Capture the cell that displays the provided text and extract its (X, Y) central coordinate. 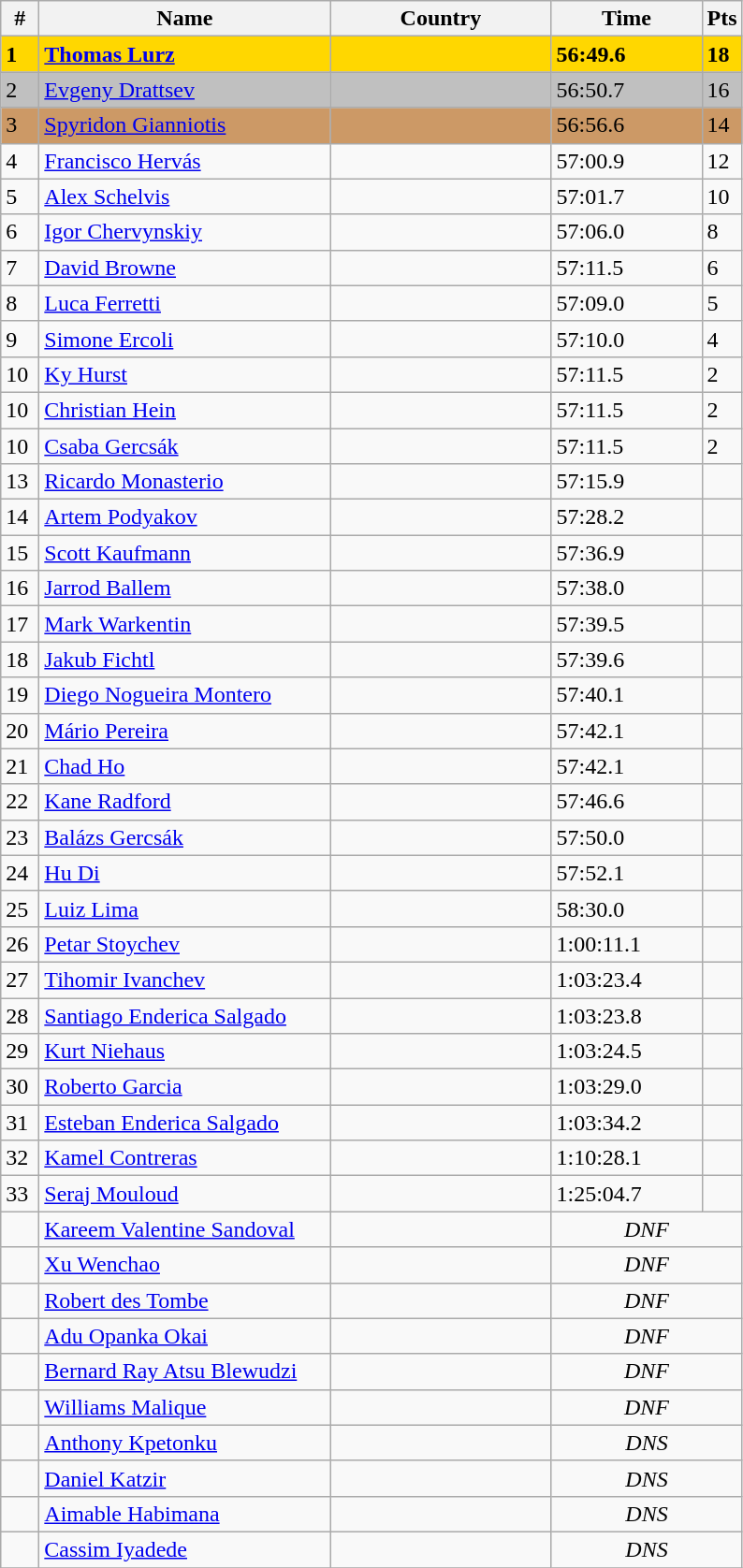
29 (21, 1052)
27 (21, 980)
1 (21, 54)
Esteban Enderica Salgado (185, 1123)
Country (441, 19)
57:39.6 (627, 660)
# (21, 19)
9 (21, 339)
Kareem Valentine Sandoval (185, 1229)
57:38.0 (627, 588)
57:06.0 (627, 232)
1:03:34.2 (627, 1123)
Kamel Contreras (185, 1158)
19 (21, 695)
17 (21, 624)
Name (185, 19)
1:03:23.4 (627, 980)
Simone Ercoli (185, 339)
Cassim Iyadede (185, 1549)
Roberto Garcia (185, 1087)
Luca Ferretti (185, 303)
Francisco Hervás (185, 161)
1:03:23.8 (627, 1015)
Kurt Niehaus (185, 1052)
Christian Hein (185, 410)
Chad Ho (185, 766)
15 (21, 553)
Anthony Kpetonku (185, 1443)
3 (21, 125)
Evgeny Drattsev (185, 90)
Mark Warkentin (185, 624)
26 (21, 944)
57:50.0 (627, 837)
1:03:29.0 (627, 1087)
57:09.0 (627, 303)
Xu Wenchao (185, 1265)
Artem Podyakov (185, 517)
28 (21, 1015)
Ky Hurst (185, 374)
Scott Kaufmann (185, 553)
Bernard Ray Atsu Blewudzi (185, 1372)
1:25:04.7 (627, 1194)
Daniel Katzir (185, 1478)
20 (21, 731)
56:50.7 (627, 90)
32 (21, 1158)
21 (21, 766)
57:40.1 (627, 695)
57:36.9 (627, 553)
57:01.7 (627, 196)
Aimable Habimana (185, 1514)
Petar Stoychev (185, 944)
Hu Di (185, 873)
31 (21, 1123)
Igor Chervynskiy (185, 232)
Adu Opanka Okai (185, 1336)
Spyridon Gianniotis (185, 125)
57:28.2 (627, 517)
Santiago Enderica Salgado (185, 1015)
24 (21, 873)
Kane Radford (185, 802)
Diego Nogueira Montero (185, 695)
Jakub Fichtl (185, 660)
David Browne (185, 268)
Tihomir Ivanchev (185, 980)
56:49.6 (627, 54)
Csaba Gercsák (185, 446)
1:10:28.1 (627, 1158)
23 (21, 837)
Alex Schelvis (185, 196)
Time (627, 19)
Williams Malique (185, 1407)
Jarrod Ballem (185, 588)
Pts (722, 19)
33 (21, 1194)
56:56.6 (627, 125)
12 (722, 161)
57:52.1 (627, 873)
Seraj Mouloud (185, 1194)
58:30.0 (627, 908)
Ricardo Monasterio (185, 482)
Mário Pereira (185, 731)
30 (21, 1087)
57:46.6 (627, 802)
Luiz Lima (185, 908)
1:00:11.1 (627, 944)
25 (21, 908)
57:00.9 (627, 161)
Robert des Tombe (185, 1300)
57:15.9 (627, 482)
1:03:24.5 (627, 1052)
Thomas Lurz (185, 54)
13 (21, 482)
57:39.5 (627, 624)
Balázs Gercsák (185, 837)
7 (21, 268)
57:10.0 (627, 339)
22 (21, 802)
